Search for the cell housing the specified text and yield its (X, Y) center coordinate. 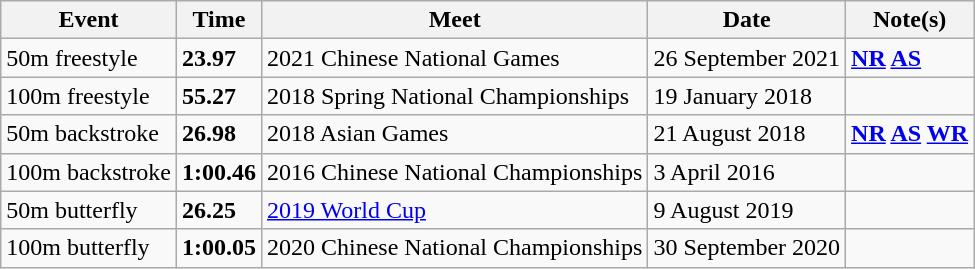
50m butterfly (89, 210)
1:00.46 (218, 172)
2018 Spring National Championships (454, 96)
2018 Asian Games (454, 134)
2016 Chinese National Championships (454, 172)
55.27 (218, 96)
21 August 2018 (747, 134)
NR AS (910, 58)
2020 Chinese National Championships (454, 248)
26.25 (218, 210)
26 September 2021 (747, 58)
19 January 2018 (747, 96)
2021 Chinese National Games (454, 58)
26.98 (218, 134)
1:00.05 (218, 248)
9 August 2019 (747, 210)
100m backstroke (89, 172)
Event (89, 20)
Time (218, 20)
Note(s) (910, 20)
30 September 2020 (747, 248)
3 April 2016 (747, 172)
Date (747, 20)
100m butterfly (89, 248)
NR AS WR (910, 134)
50m backstroke (89, 134)
23.97 (218, 58)
100m freestyle (89, 96)
50m freestyle (89, 58)
2019 World Cup (454, 210)
Meet (454, 20)
